Find where the given text appears and provide that cell's center as (x, y) coordinate. 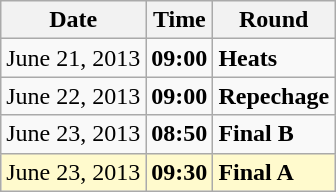
Final B (274, 134)
June 21, 2013 (74, 58)
Round (274, 20)
Time (180, 20)
Heats (274, 58)
June 22, 2013 (74, 96)
09:30 (180, 172)
Final A (274, 172)
Date (74, 20)
Repechage (274, 96)
08:50 (180, 134)
